Return (X, Y) of the center of cell containing provided text 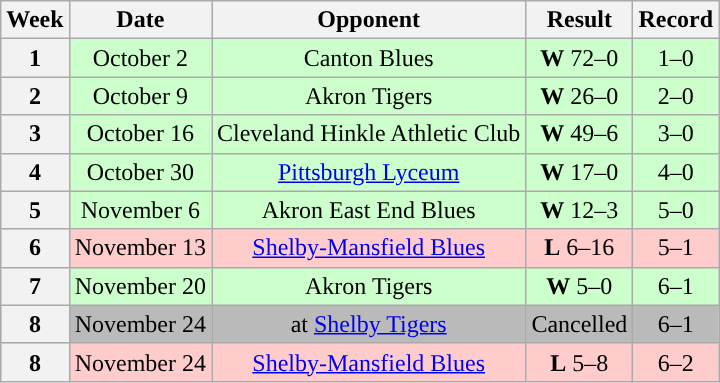
W 5–0 (580, 286)
November 6 (140, 210)
2–0 (676, 96)
October 9 (140, 96)
W 12–3 (580, 210)
7 (35, 286)
3 (35, 134)
November 20 (140, 286)
October 16 (140, 134)
1–0 (676, 58)
3–0 (676, 134)
2 (35, 96)
Cancelled (580, 324)
W 72–0 (580, 58)
Date (140, 20)
at Shelby Tigers (369, 324)
W 17–0 (580, 172)
October 2 (140, 58)
L 6–16 (580, 248)
W 49–6 (580, 134)
5–0 (676, 210)
Week (35, 20)
1 (35, 58)
4–0 (676, 172)
W 26–0 (580, 96)
Pittsburgh Lyceum (369, 172)
4 (35, 172)
October 30 (140, 172)
Opponent (369, 20)
5–1 (676, 248)
November 13 (140, 248)
Canton Blues (369, 58)
Record (676, 20)
6 (35, 248)
Result (580, 20)
Cleveland Hinkle Athletic Club (369, 134)
5 (35, 210)
6–2 (676, 362)
L 5–8 (580, 362)
Akron East End Blues (369, 210)
